Pinpoint the cell where the given text exists, returning its (x, y) midpoint coordinate. 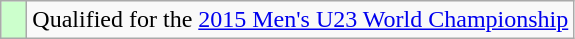
Qualified for the 2015 Men's U23 World Championship (300, 20)
